Return (x, y) of the center of cell containing provided text 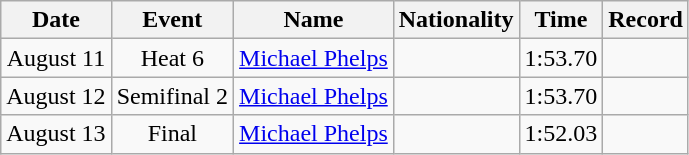
Final (172, 134)
Event (172, 20)
Semifinal 2 (172, 96)
August 11 (56, 58)
Time (561, 20)
Heat 6 (172, 58)
Date (56, 20)
August 12 (56, 96)
August 13 (56, 134)
Record (646, 20)
1:52.03 (561, 134)
Nationality (456, 20)
Name (314, 20)
